Output the (X, Y) coordinate of the center of the cell containing the given text.  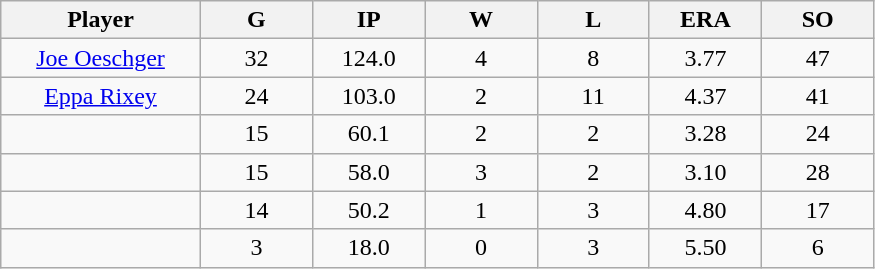
6 (818, 248)
SO (818, 20)
8 (593, 58)
L (593, 20)
50.2 (369, 210)
58.0 (369, 172)
47 (818, 58)
0 (481, 248)
4.80 (705, 210)
IP (369, 20)
W (481, 20)
5.50 (705, 248)
1 (481, 210)
4.37 (705, 96)
124.0 (369, 58)
11 (593, 96)
103.0 (369, 96)
ERA (705, 20)
4 (481, 58)
Joe Oeschger (101, 58)
18.0 (369, 248)
28 (818, 172)
3.10 (705, 172)
3.77 (705, 58)
14 (256, 210)
60.1 (369, 134)
Eppa Rixey (101, 96)
3.28 (705, 134)
41 (818, 96)
17 (818, 210)
32 (256, 58)
G (256, 20)
Player (101, 20)
